Output the [x, y] coordinate of the center of the cell containing the given text.  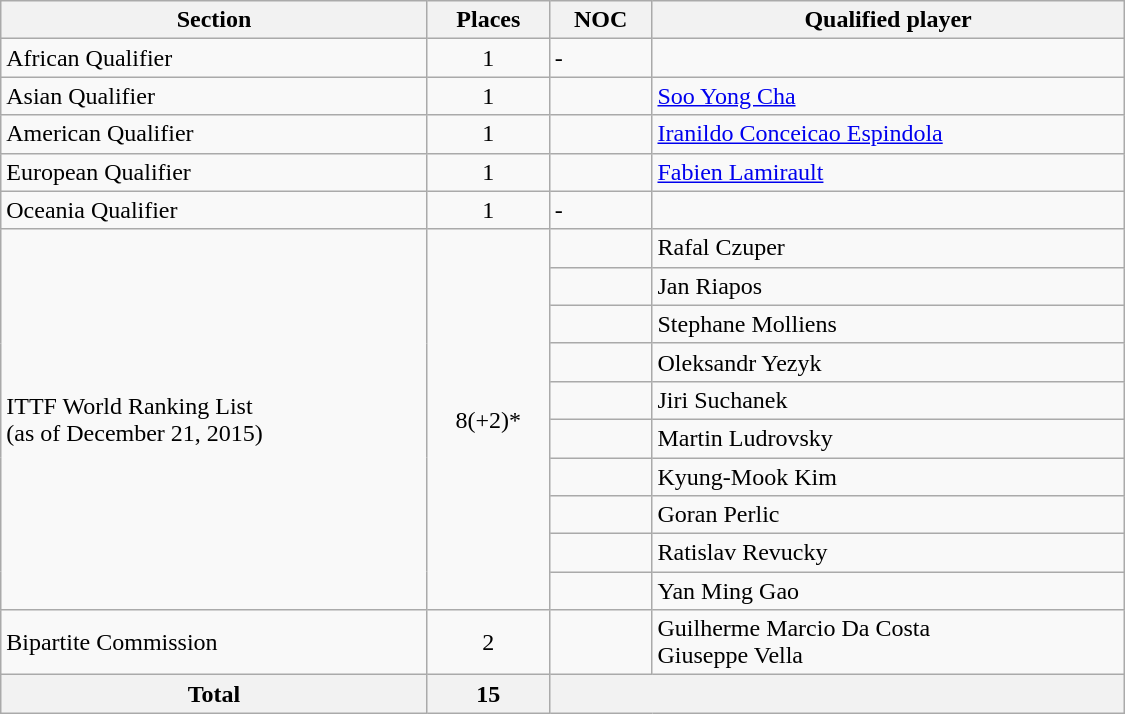
Yan Ming Gao [888, 591]
Stephane Molliens [888, 324]
Iranildo Conceicao Espindola [888, 134]
Guilherme Marcio Da CostaGiuseppe Vella [888, 642]
Fabien Lamirault [888, 172]
Jiri Suchanek [888, 400]
Section [214, 20]
Bipartite Commission [214, 642]
ITTF World Ranking List(as of December 21, 2015) [214, 420]
Goran Perlic [888, 515]
Oleksandr Yezyk [888, 362]
Qualified player [888, 20]
African Qualifier [214, 58]
Total [214, 694]
8(+2)* [488, 420]
15 [488, 694]
Martin Ludrovsky [888, 438]
Rafal Czuper [888, 248]
2 [488, 642]
Soo Yong Cha [888, 96]
European Qualifier [214, 172]
Asian Qualifier [214, 96]
Places [488, 20]
American Qualifier [214, 134]
Jan Riapos [888, 286]
Kyung-Mook Kim [888, 477]
NOC [600, 20]
Ratislav Revucky [888, 553]
Oceania Qualifier [214, 210]
